Find where the given text appears and provide that cell's center as [X, Y] coordinate. 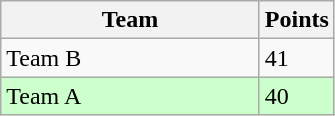
40 [296, 96]
41 [296, 58]
Team A [130, 96]
Points [296, 20]
Team [130, 20]
Team B [130, 58]
